Detect which cell encompasses the target text, then output its [x, y] center coordinate. 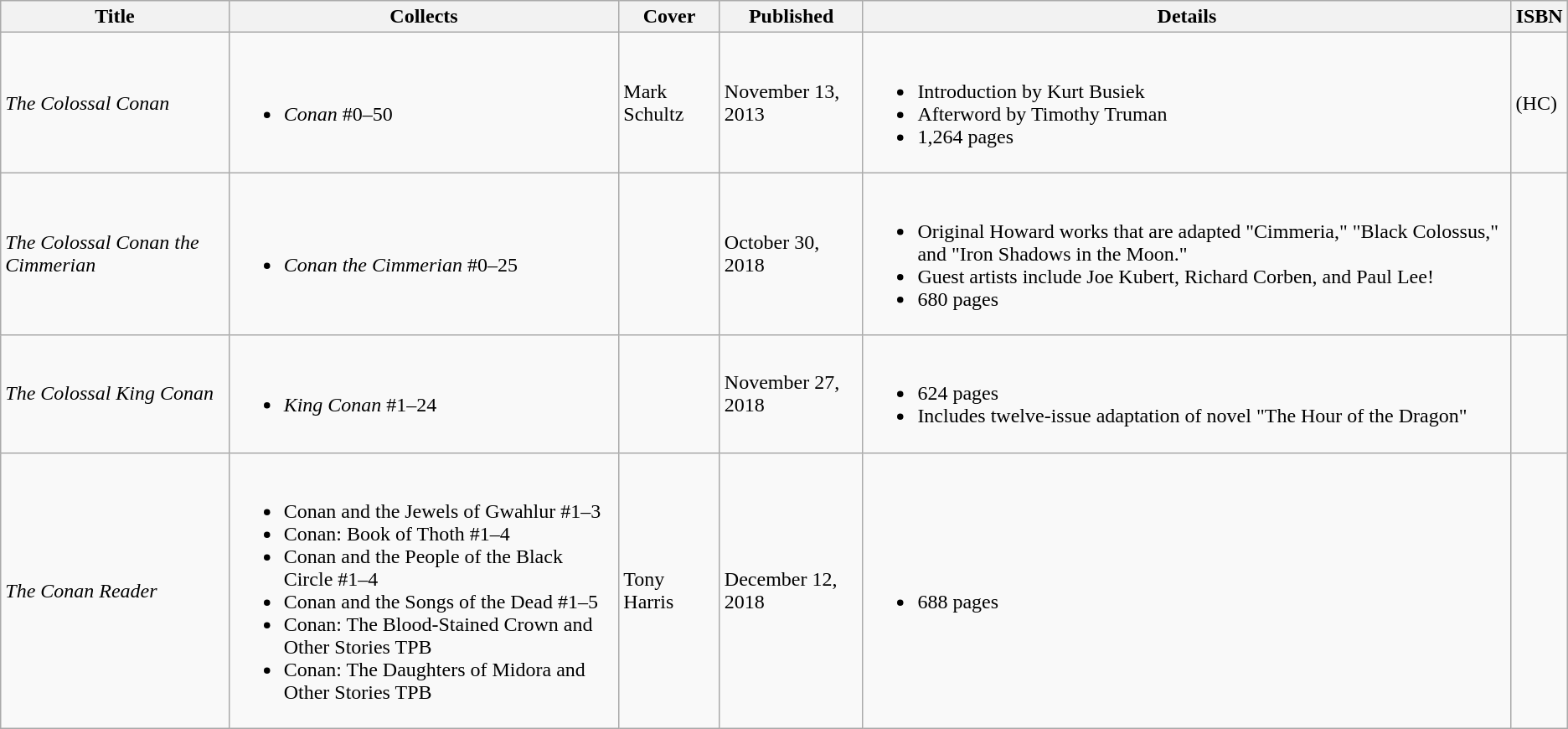
Conan #0–50 [424, 102]
624 pagesIncludes twelve-issue adaptation of novel "The Hour of the Dragon" [1187, 394]
The Colossal Conan the Cimmerian [115, 254]
October 30, 2018 [791, 254]
Collects [424, 17]
Published [791, 17]
King Conan #1–24 [424, 394]
The Colossal King Conan [115, 394]
December 12, 2018 [791, 590]
November 27, 2018 [791, 394]
Tony Harris [670, 590]
The Conan Reader [115, 590]
Introduction by Kurt BusiekAfterword by Timothy Truman1,264 pages [1187, 102]
688 pages [1187, 590]
Details [1187, 17]
Mark Schultz [670, 102]
(HC) [1540, 102]
Title [115, 17]
ISBN [1540, 17]
Conan the Cimmerian #0–25 [424, 254]
Cover [670, 17]
November 13, 2013 [791, 102]
The Colossal Conan [115, 102]
